Locate the cell with the specified text and output its [x, y] center coordinate. 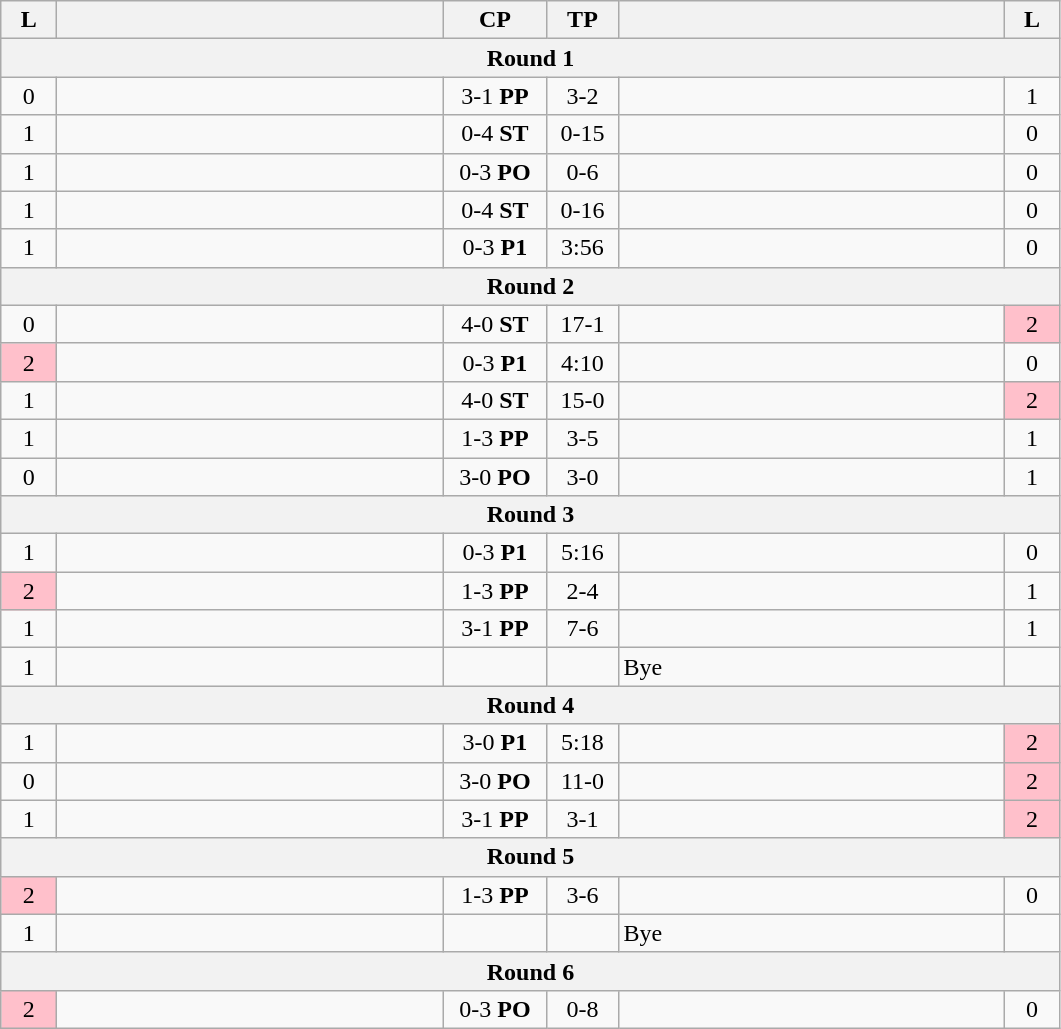
4:10 [582, 362]
0-6 [582, 172]
7-6 [582, 629]
3-5 [582, 438]
3:56 [582, 248]
3-0 P1 [495, 743]
Round 3 [530, 515]
0-16 [582, 210]
3-1 [582, 819]
3-6 [582, 895]
17-1 [582, 324]
5:18 [582, 743]
Round 6 [530, 971]
3-0 [582, 477]
2-4 [582, 591]
Round 5 [530, 857]
Round 4 [530, 705]
0-15 [582, 134]
5:16 [582, 553]
11-0 [582, 781]
15-0 [582, 400]
Round 1 [530, 58]
Round 2 [530, 286]
3-2 [582, 96]
CP [495, 20]
TP [582, 20]
0-8 [582, 1009]
